For the text-containing cell, return its midpoint in (X, Y) coordinate format. 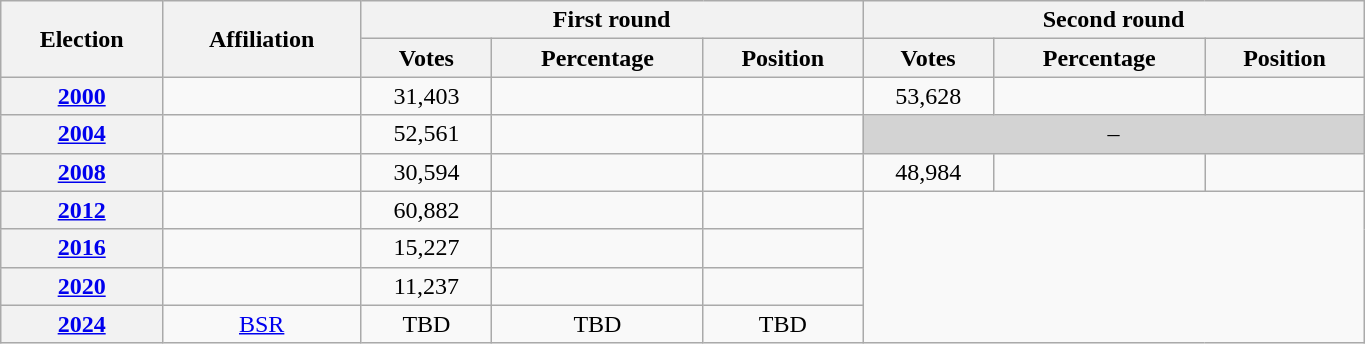
53,628 (928, 96)
2012 (82, 210)
2008 (82, 172)
Second round (1114, 20)
15,227 (426, 248)
48,984 (928, 172)
60,882 (426, 210)
Election (82, 39)
2020 (82, 286)
52,561 (426, 134)
– (1114, 134)
Affiliation (262, 39)
BSR (262, 324)
2004 (82, 134)
11,237 (426, 286)
30,594 (426, 172)
31,403 (426, 96)
2024 (82, 324)
2016 (82, 248)
First round (612, 20)
2000 (82, 96)
